From the cell containing the given text, extract its center point as (x, y) coordinate. 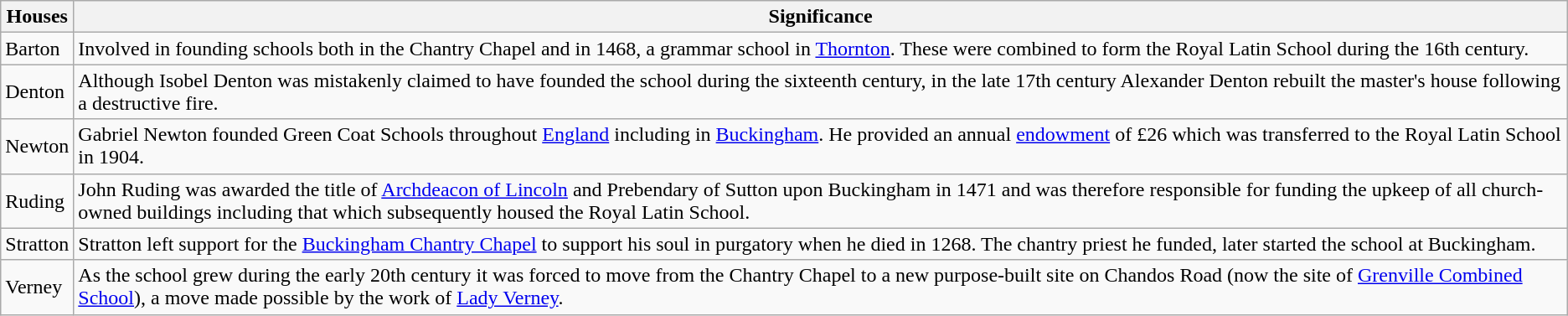
Denton (37, 92)
Stratton (37, 244)
Ruding (37, 201)
Houses (37, 17)
Verney (37, 287)
Significance (821, 17)
Newton (37, 146)
Barton (37, 49)
